Scan for the cell matching the given text and deliver its (X, Y) coordinate at center. 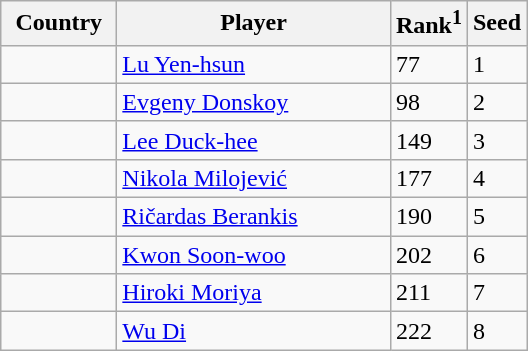
Ričardas Berankis (254, 217)
Country (59, 24)
Seed (496, 24)
4 (496, 178)
211 (428, 293)
190 (428, 217)
2 (496, 102)
222 (428, 331)
177 (428, 178)
Nikola Milojević (254, 178)
7 (496, 293)
Hiroki Moriya (254, 293)
5 (496, 217)
1 (496, 64)
Player (254, 24)
Wu Di (254, 331)
202 (428, 255)
Evgeny Donskoy (254, 102)
6 (496, 255)
Lu Yen-hsun (254, 64)
98 (428, 102)
Rank1 (428, 24)
Kwon Soon-woo (254, 255)
8 (496, 331)
149 (428, 140)
77 (428, 64)
Lee Duck-hee (254, 140)
3 (496, 140)
